Output the (x, y) coordinate of the center of the cell containing the given text.  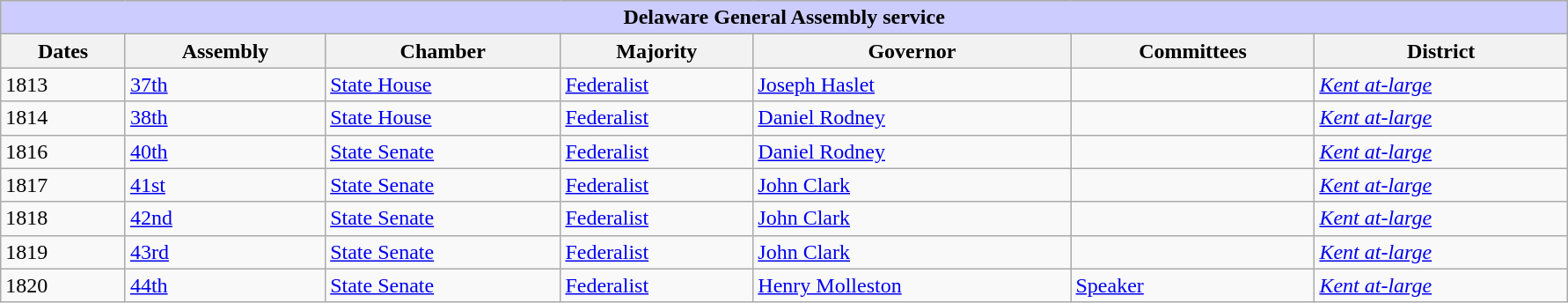
1819 (63, 252)
Assembly (225, 51)
41st (225, 185)
Speaker (1193, 285)
38th (225, 118)
Governor (912, 51)
District (1441, 51)
1817 (63, 185)
42nd (225, 218)
1813 (63, 85)
37th (225, 85)
Henry Molleston (912, 285)
1814 (63, 118)
44th (225, 285)
1818 (63, 218)
Dates (63, 51)
Committees (1193, 51)
40th (225, 151)
43rd (225, 252)
Joseph Haslet (912, 85)
1820 (63, 285)
Majority (656, 51)
Delaware General Assembly service (785, 18)
Chamber (443, 51)
1816 (63, 151)
